Pinpoint the cell where the given text exists, returning its [X, Y] midpoint coordinate. 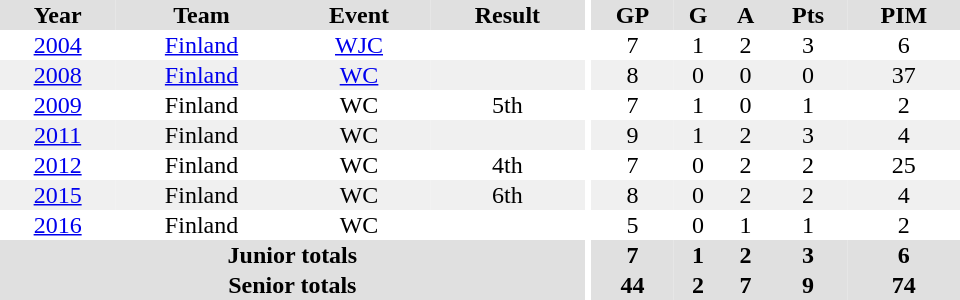
Result [507, 15]
5th [507, 105]
Junior totals [292, 255]
Event [359, 15]
5 [632, 225]
Senior totals [292, 285]
2015 [58, 195]
25 [904, 165]
2011 [58, 135]
2016 [58, 225]
G [698, 15]
PIM [904, 15]
WJC [359, 45]
4th [507, 165]
44 [632, 285]
Team [202, 15]
2004 [58, 45]
74 [904, 285]
2012 [58, 165]
Year [58, 15]
2008 [58, 75]
37 [904, 75]
A [746, 15]
2009 [58, 105]
GP [632, 15]
Pts [808, 15]
6th [507, 195]
